Provide the (X, Y) coordinate of the cell's center where the given text is located.  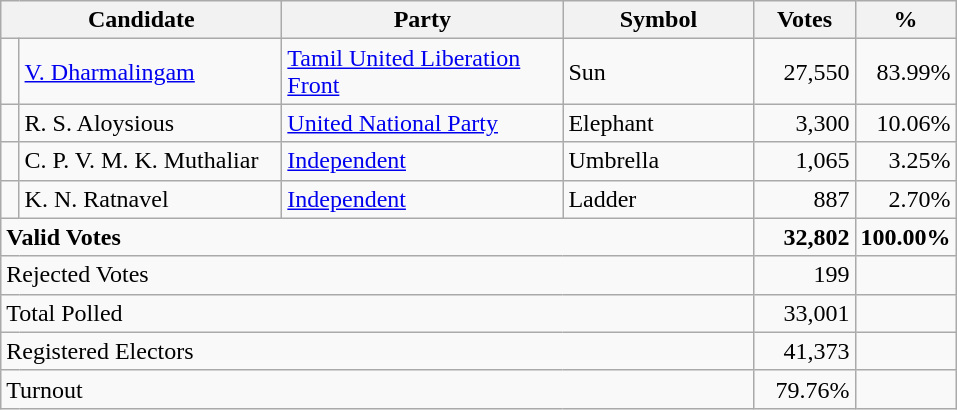
27,550 (804, 72)
32,802 (804, 237)
Registered Electors (378, 351)
Candidate (142, 20)
887 (804, 199)
199 (804, 275)
83.99% (906, 72)
Party (422, 20)
Sun (658, 72)
Valid Votes (378, 237)
Umbrella (658, 161)
K. N. Ratnavel (150, 199)
3,300 (804, 123)
Votes (804, 20)
Elephant (658, 123)
United National Party (422, 123)
100.00% (906, 237)
79.76% (804, 389)
Rejected Votes (378, 275)
41,373 (804, 351)
33,001 (804, 313)
Tamil United Liberation Front (422, 72)
C. P. V. M. K. Muthaliar (150, 161)
Turnout (378, 389)
Total Polled (378, 313)
% (906, 20)
Symbol (658, 20)
10.06% (906, 123)
1,065 (804, 161)
V. Dharmalingam (150, 72)
R. S. Aloysious (150, 123)
Ladder (658, 199)
3.25% (906, 161)
2.70% (906, 199)
